Pinpoint the cell where the given text exists, returning its [X, Y] midpoint coordinate. 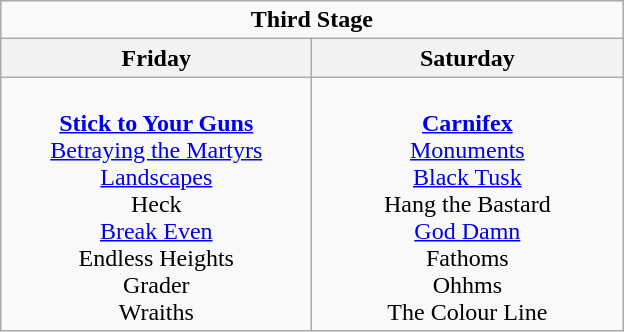
Carnifex Monuments Black Tusk Hang the Bastard God Damn Fathoms Ohhms The Colour Line [468, 204]
Stick to Your Guns Betraying the Martyrs Landscapes Heck Break Even Endless Heights Grader Wraiths [156, 204]
Third Stage [312, 20]
Friday [156, 58]
Saturday [468, 58]
